Provide the [x, y] coordinate of the cell's center where the given text is located.  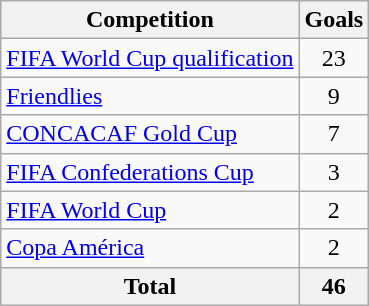
Goals [334, 20]
Competition [150, 20]
FIFA World Cup qualification [150, 58]
7 [334, 134]
FIFA World Cup [150, 210]
Copa América [150, 248]
CONCACAF Gold Cup [150, 134]
FIFA Confederations Cup [150, 172]
23 [334, 58]
9 [334, 96]
Total [150, 286]
Friendlies [150, 96]
46 [334, 286]
3 [334, 172]
